Provide the [x, y] coordinate of the cell's center where the given text is located.  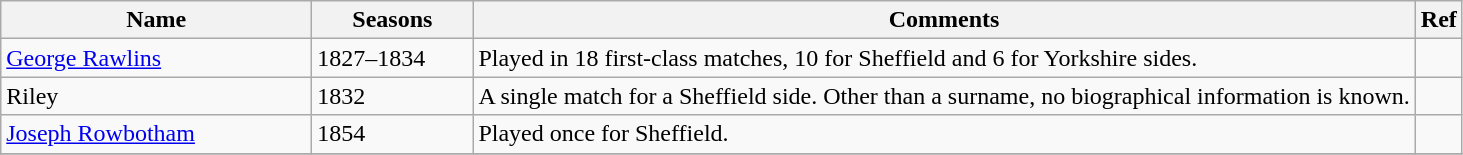
Seasons [392, 20]
George Rawlins [156, 58]
Name [156, 20]
Joseph Rowbotham [156, 134]
Riley [156, 96]
A single match for a Sheffield side. Other than a surname, no biographical information is known. [944, 96]
Ref [1438, 20]
Comments [944, 20]
1854 [392, 134]
1827–1834 [392, 58]
Played in 18 first-class matches, 10 for Sheffield and 6 for Yorkshire sides. [944, 58]
Played once for Sheffield. [944, 134]
1832 [392, 96]
